Find where the given text appears and provide that cell's center as [x, y] coordinate. 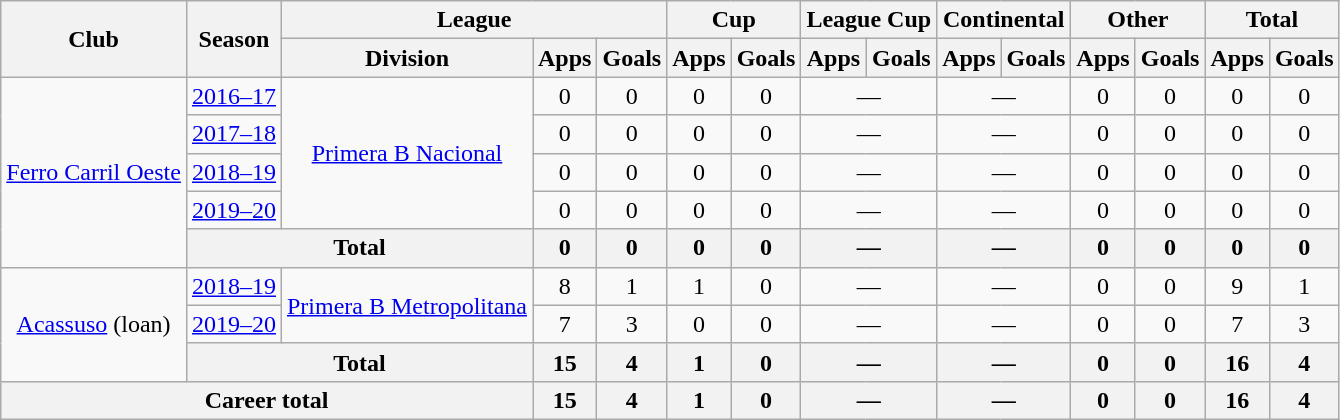
Career total [267, 400]
Division [406, 58]
Continental [1004, 20]
Cup [734, 20]
Other [1138, 20]
Primera B Metropolitana [406, 305]
League Cup [869, 20]
Season [234, 39]
Ferro Carril Oeste [94, 172]
8 [564, 286]
Primera B Nacional [406, 153]
2017–18 [234, 134]
League [474, 20]
Club [94, 39]
2016–17 [234, 96]
9 [1237, 286]
Acassuso (loan) [94, 324]
